Extract the (x, y) coordinate from the center of the cell holding the provided text.  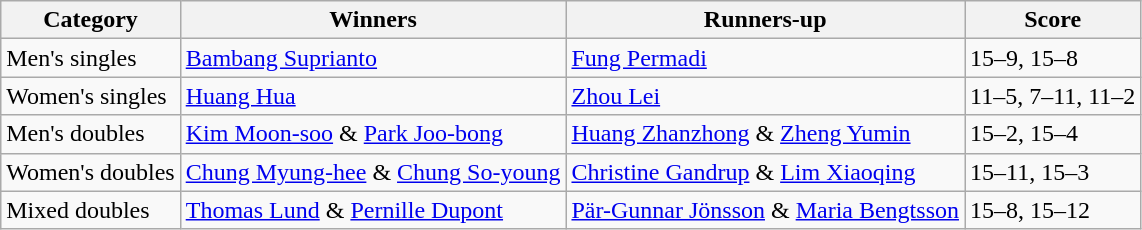
11–5, 7–11, 11–2 (1052, 96)
15–2, 15–4 (1052, 134)
15–9, 15–8 (1052, 58)
Winners (373, 20)
Fung Permadi (766, 58)
Thomas Lund & Pernille Dupont (373, 210)
Score (1052, 20)
15–8, 15–12 (1052, 210)
Kim Moon-soo & Park Joo-bong (373, 134)
Women's doubles (90, 172)
Women's singles (90, 96)
Christine Gandrup & Lim Xiaoqing (766, 172)
Men's doubles (90, 134)
Bambang Suprianto (373, 58)
Pär-Gunnar Jönsson & Maria Bengtsson (766, 210)
Category (90, 20)
Huang Hua (373, 96)
Huang Zhanzhong & Zheng Yumin (766, 134)
15–11, 15–3 (1052, 172)
Men's singles (90, 58)
Zhou Lei (766, 96)
Runners-up (766, 20)
Chung Myung-hee & Chung So-young (373, 172)
Mixed doubles (90, 210)
